Return the (X, Y) coordinate for the center point of the cell that contains the specified text.  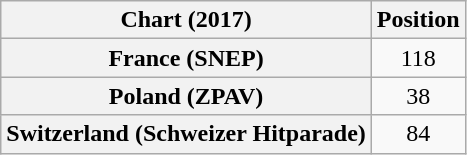
Poland (ZPAV) (186, 96)
84 (418, 134)
Chart (2017) (186, 20)
Switzerland (Schweizer Hitparade) (186, 134)
France (SNEP) (186, 58)
Position (418, 20)
118 (418, 58)
38 (418, 96)
